Pinpoint the cell where the given text exists, returning its (x, y) midpoint coordinate. 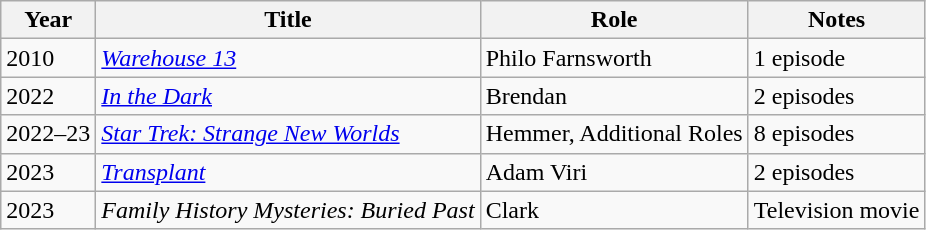
Adam Viri (614, 172)
Television movie (836, 210)
Title (288, 20)
In the Dark (288, 96)
Notes (836, 20)
Philo Farnsworth (614, 58)
2022–23 (48, 134)
Brendan (614, 96)
2022 (48, 96)
Clark (614, 210)
Role (614, 20)
Family History Mysteries: Buried Past (288, 210)
Warehouse 13 (288, 58)
Hemmer, Additional Roles (614, 134)
2010 (48, 58)
Star Trek: Strange New Worlds (288, 134)
Transplant (288, 172)
Year (48, 20)
8 episodes (836, 134)
1 episode (836, 58)
